Scan for the cell matching the given text and deliver its (x, y) coordinate at center. 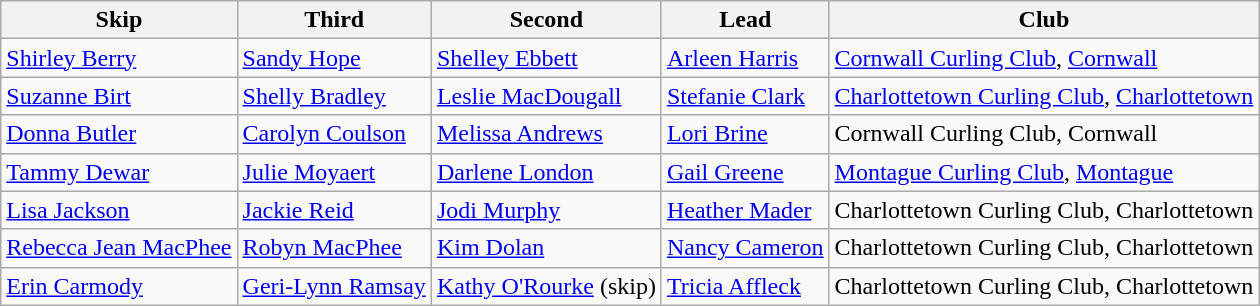
Robyn MacPhee (334, 248)
Heather Mader (745, 210)
Lead (745, 20)
Lisa Jackson (119, 210)
Shelley Ebbett (546, 58)
Erin Carmody (119, 286)
Skip (119, 20)
Geri-Lynn Ramsay (334, 286)
Club (1044, 20)
Kathy O'Rourke (skip) (546, 286)
Third (334, 20)
Jackie Reid (334, 210)
Jodi Murphy (546, 210)
Suzanne Birt (119, 96)
Nancy Cameron (745, 248)
Tricia Affleck (745, 286)
Melissa Andrews (546, 134)
Montague Curling Club, Montague (1044, 172)
Kim Dolan (546, 248)
Tammy Dewar (119, 172)
Donna Butler (119, 134)
Leslie MacDougall (546, 96)
Darlene London (546, 172)
Shirley Berry (119, 58)
Lori Brine (745, 134)
Rebecca Jean MacPhee (119, 248)
Shelly Bradley (334, 96)
Arleen Harris (745, 58)
Gail Greene (745, 172)
Sandy Hope (334, 58)
Carolyn Coulson (334, 134)
Second (546, 20)
Julie Moyaert (334, 172)
Stefanie Clark (745, 96)
